Provide the [x, y] coordinate of the cell's center where the given text is located.  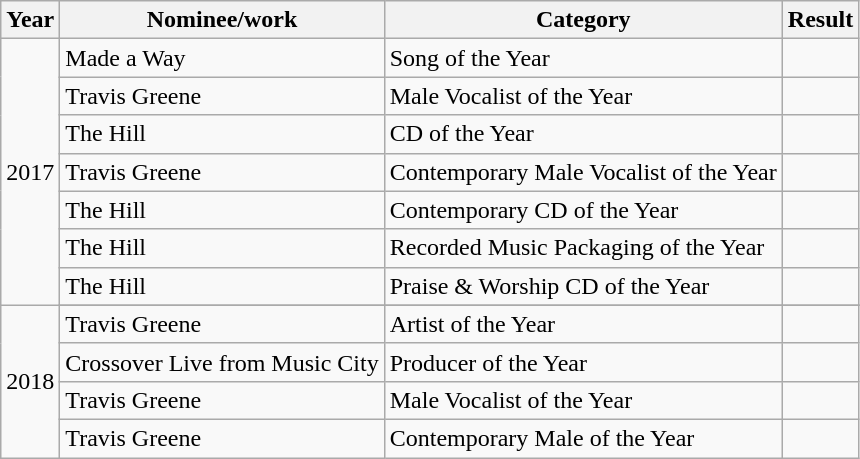
Result [820, 20]
Song of the Year [583, 58]
Year [30, 20]
Made a Way [222, 58]
Producer of the Year [583, 362]
Contemporary Male Vocalist of the Year [583, 172]
Recorded Music Packaging of the Year [583, 248]
Praise & Worship CD of the Year [583, 286]
Category [583, 20]
2018 [30, 381]
2017 [30, 172]
Artist of the Year [583, 324]
CD of the Year [583, 134]
Nominee/work [222, 20]
Contemporary Male of the Year [583, 438]
Contemporary CD of the Year [583, 210]
Crossover Live from Music City [222, 362]
